Locate the cell with the specified text and output its [X, Y] center coordinate. 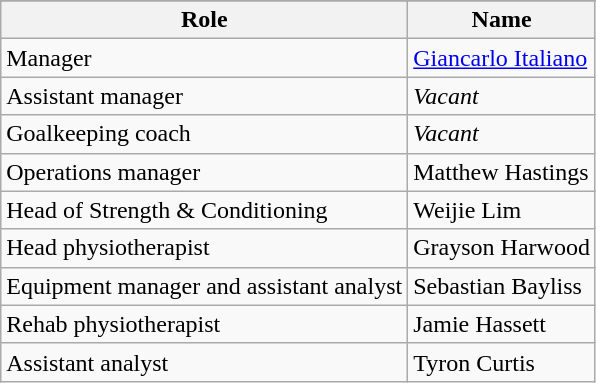
Jamie Hassett [502, 324]
Sebastian Bayliss [502, 286]
Manager [204, 58]
Goalkeeping coach [204, 134]
Head physiotherapist [204, 248]
Giancarlo Italiano [502, 58]
Assistant manager [204, 96]
Head of Strength & Conditioning [204, 210]
Rehab physiotherapist [204, 324]
Equipment manager and assistant analyst [204, 286]
Operations manager [204, 172]
Assistant analyst [204, 362]
Grayson Harwood [502, 248]
Weijie Lim [502, 210]
Tyron Curtis [502, 362]
Role [204, 20]
Name [502, 20]
Matthew Hastings [502, 172]
